Capture the cell that displays the provided text and extract its [X, Y] central coordinate. 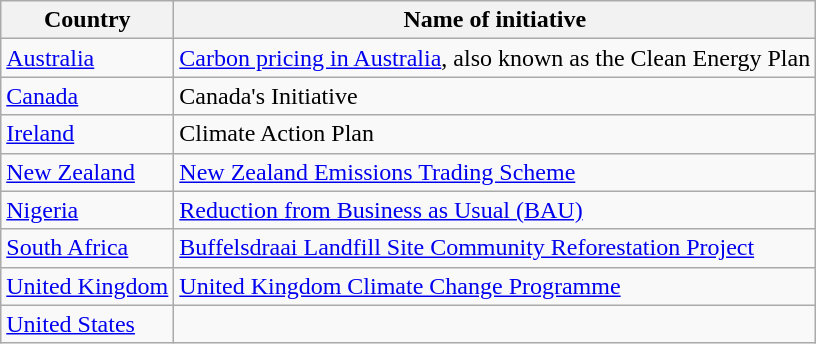
United Kingdom Climate Change Programme [495, 286]
United States [88, 324]
South Africa [88, 248]
Climate Action Plan [495, 134]
Carbon pricing in Australia, also known as the Clean Energy Plan [495, 58]
Ireland [88, 134]
Reduction from Business as Usual (BAU) [495, 210]
United Kingdom [88, 286]
Australia [88, 58]
Country [88, 20]
New Zealand [88, 172]
Name of initiative [495, 20]
Buffelsdraai Landfill Site Community Reforestation Project [495, 248]
Canada [88, 96]
New Zealand Emissions Trading Scheme [495, 172]
Canada's Initiative [495, 96]
Nigeria [88, 210]
